Detect which cell encompasses the target text, then output its (x, y) center coordinate. 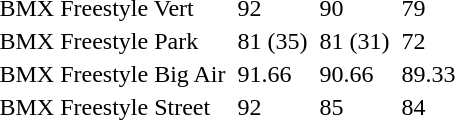
81 (31) (354, 41)
91.66 (272, 74)
90.66 (354, 74)
81 (35) (272, 41)
